Detect which cell encompasses the target text, then output its [x, y] center coordinate. 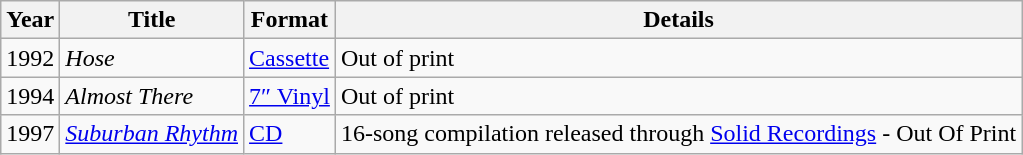
Cassette [290, 58]
Suburban Rhythm [152, 134]
1994 [30, 96]
Details [678, 20]
1992 [30, 58]
Year [30, 20]
Almost There [152, 96]
Format [290, 20]
7″ Vinyl [290, 96]
16-song compilation released through Solid Recordings - Out Of Print [678, 134]
CD [290, 134]
Title [152, 20]
Hose [152, 58]
1997 [30, 134]
